Output the [x, y] coordinate of the center of the cell containing the given text.  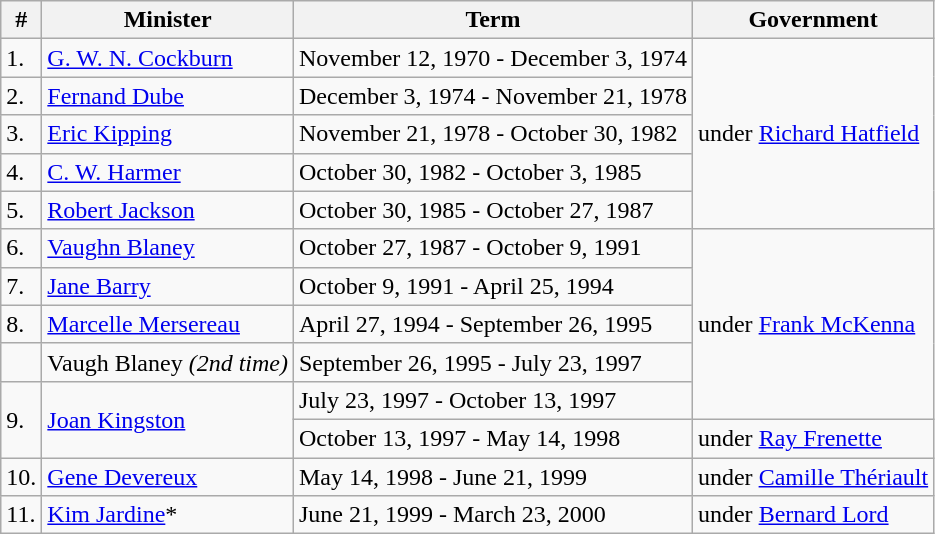
Term [492, 20]
Jane Barry [168, 286]
Vaugh Blaney (2nd time) [168, 362]
# [22, 20]
6. [22, 248]
5. [22, 210]
2. [22, 96]
9. [22, 419]
Vaughn Blaney [168, 248]
October 30, 1985 - October 27, 1987 [492, 210]
11. [22, 515]
under Richard Hatfield [812, 134]
December 3, 1974 - November 21, 1978 [492, 96]
April 27, 1994 - September 26, 1995 [492, 324]
C. W. Harmer [168, 172]
Gene Devereux [168, 477]
May 14, 1998 - June 21, 1999 [492, 477]
November 21, 1978 - October 30, 1982 [492, 134]
October 27, 1987 - October 9, 1991 [492, 248]
7. [22, 286]
under Frank McKenna [812, 324]
Minister [168, 20]
Eric Kipping [168, 134]
October 30, 1982 - October 3, 1985 [492, 172]
Fernand Dube [168, 96]
Kim Jardine* [168, 515]
G. W. N. Cockburn [168, 58]
under Bernard Lord [812, 515]
Robert Jackson [168, 210]
September 26, 1995 - July 23, 1997 [492, 362]
Government [812, 20]
October 13, 1997 - May 14, 1998 [492, 438]
June 21, 1999 - March 23, 2000 [492, 515]
3. [22, 134]
Joan Kingston [168, 419]
10. [22, 477]
November 12, 1970 - December 3, 1974 [492, 58]
October 9, 1991 - April 25, 1994 [492, 286]
1. [22, 58]
Marcelle Mersereau [168, 324]
July 23, 1997 - October 13, 1997 [492, 400]
8. [22, 324]
under Ray Frenette [812, 438]
under Camille Thériault [812, 477]
4. [22, 172]
